Search for the cell housing the specified text and yield its [x, y] center coordinate. 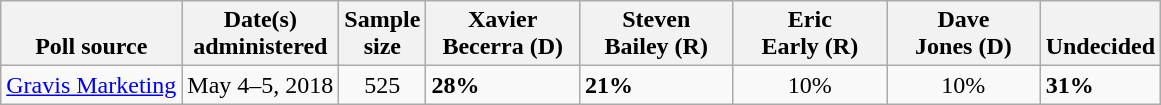
31% [1100, 85]
XavierBecerra (D) [503, 34]
Poll source [92, 34]
Date(s)administered [260, 34]
DaveJones (D) [964, 34]
525 [382, 85]
Samplesize [382, 34]
EricEarly (R) [810, 34]
Gravis Marketing [92, 85]
28% [503, 85]
May 4–5, 2018 [260, 85]
StevenBailey (R) [656, 34]
Undecided [1100, 34]
21% [656, 85]
